Return the (x, y) coordinate for the center point of the cell that contains the specified text.  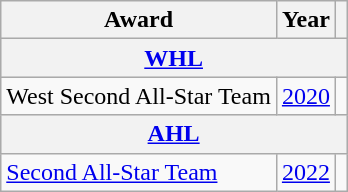
2020 (306, 96)
AHL (174, 134)
Second All-Star Team (139, 172)
WHL (174, 58)
West Second All-Star Team (139, 96)
Award (139, 20)
2022 (306, 172)
Year (306, 20)
